Capture the cell that displays the provided text and extract its (x, y) central coordinate. 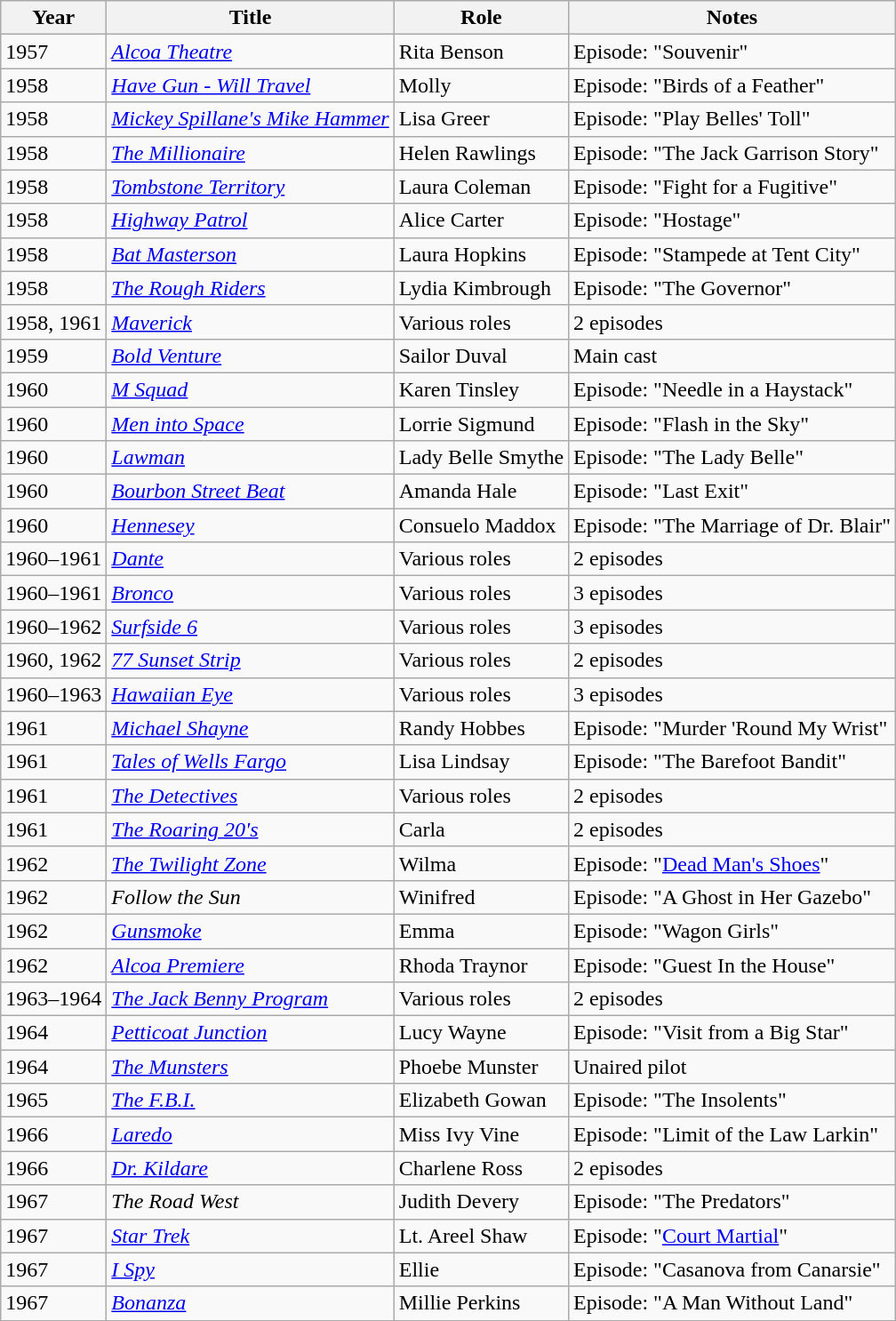
Maverick (251, 322)
Dante (251, 559)
The F.B.I. (251, 1101)
Elizabeth Gowan (481, 1101)
Bourbon Street Beat (251, 492)
Episode: "The Insolents" (732, 1101)
The Rough Riders (251, 288)
Notes (732, 18)
Mickey Spillane's Mike Hammer (251, 119)
Bronco (251, 593)
Episode: "Hostage" (732, 220)
Title (251, 18)
1958, 1961 (53, 322)
Lawman (251, 458)
Episode: "Dead Man's Shoes" (732, 863)
The Roaring 20's (251, 829)
Rhoda Traynor (481, 965)
Tales of Wells Fargo (251, 762)
Helen Rawlings (481, 153)
Bat Masterson (251, 254)
Randy Hobbes (481, 728)
Role (481, 18)
The Road West (251, 1202)
Episode: "The Jack Garrison Story" (732, 153)
Laredo (251, 1134)
Hawaiian Eye (251, 694)
The Munsters (251, 1067)
1960–1962 (53, 627)
Sailor Duval (481, 356)
Consuelo Maddox (481, 525)
Have Gun - Will Travel (251, 85)
Episode: "Birds of a Feather" (732, 85)
Episode: "Casanova from Canarsie" (732, 1269)
Dr. Kildare (251, 1168)
I Spy (251, 1269)
Karen Tinsley (481, 389)
Year (53, 18)
Amanda Hale (481, 492)
Episode: "Stampede at Tent City" (732, 254)
Episode: "The Governor" (732, 288)
1960, 1962 (53, 660)
Bold Venture (251, 356)
Molly (481, 85)
Rita Benson (481, 52)
Lucy Wayne (481, 1033)
Episode: "Flash in the Sky" (732, 424)
Episode: "Souvenir" (732, 52)
Star Trek (251, 1236)
Carla (481, 829)
1965 (53, 1101)
Lt. Areel Shaw (481, 1236)
1957 (53, 52)
Episode: "Last Exit" (732, 492)
Episode: "Murder 'Round My Wrist" (732, 728)
1963–1964 (53, 999)
Miss Ivy Vine (481, 1134)
Episode: "Guest In the House" (732, 965)
Alice Carter (481, 220)
Laura Hopkins (481, 254)
Lorrie Sigmund (481, 424)
Wilma (481, 863)
Episode: "A Ghost in Her Gazebo" (732, 897)
The Millionaire (251, 153)
Alcoa Theatre (251, 52)
Phoebe Munster (481, 1067)
Judith Devery (481, 1202)
Hennesey (251, 525)
The Detectives (251, 796)
Episode: "Court Martial" (732, 1236)
M Squad (251, 389)
Episode: "Visit from a Big Star" (732, 1033)
Lisa Lindsay (481, 762)
1960–1963 (53, 694)
77 Sunset Strip (251, 660)
Millie Perkins (481, 1303)
Alcoa Premiere (251, 965)
Episode: "Wagon Girls" (732, 931)
Winifred (481, 897)
Charlene Ross (481, 1168)
Lydia Kimbrough (481, 288)
Men into Space (251, 424)
Episode: "Play Belles' Toll" (732, 119)
Lady Belle Smythe (481, 458)
Episode: "The Lady Belle" (732, 458)
Episode: "A Man Without Land" (732, 1303)
Episode: "Limit of the Law Larkin" (732, 1134)
The Twilight Zone (251, 863)
Episode: "Needle in a Haystack" (732, 389)
Lisa Greer (481, 119)
Emma (481, 931)
Follow the Sun (251, 897)
Episode: "The Predators" (732, 1202)
Laura Coleman (481, 187)
Petticoat Junction (251, 1033)
Unaired pilot (732, 1067)
Tombstone Territory (251, 187)
The Jack Benny Program (251, 999)
Bonanza (251, 1303)
Ellie (481, 1269)
Main cast (732, 356)
Michael Shayne (251, 728)
1959 (53, 356)
Highway Patrol (251, 220)
Episode: "The Barefoot Bandit" (732, 762)
Episode: "The Marriage of Dr. Blair" (732, 525)
Episode: "Fight for a Fugitive" (732, 187)
Surfside 6 (251, 627)
Gunsmoke (251, 931)
